Locate the cell with the specified text and output its (x, y) center coordinate. 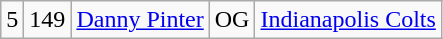
Danny Pinter (140, 20)
149 (48, 20)
5 (12, 20)
OG (232, 20)
Indianapolis Colts (348, 20)
